Detect which cell encompasses the target text, then output its [X, Y] center coordinate. 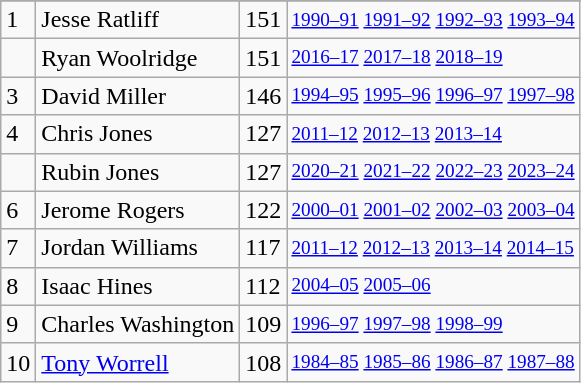
109 [264, 324]
Jerome Rogers [138, 210]
112 [264, 286]
2004–05 2005–06 [433, 286]
7 [18, 248]
8 [18, 286]
2000–01 2001–02 2002–03 2003–04 [433, 210]
2016–17 2017–18 2018–19 [433, 58]
122 [264, 210]
Ryan Woolridge [138, 58]
Tony Worrell [138, 362]
6 [18, 210]
4 [18, 134]
146 [264, 96]
2011–12 2012–13 2013–14 [433, 134]
1984–85 1985–86 1986–87 1987–88 [433, 362]
Jordan Williams [138, 248]
David Miller [138, 96]
Chris Jones [138, 134]
1990–91 1991–92 1992–93 1993–94 [433, 20]
10 [18, 362]
Jesse Ratliff [138, 20]
2020–21 2021–22 2022–23 2023–24 [433, 172]
Rubin Jones [138, 172]
3 [18, 96]
108 [264, 362]
1 [18, 20]
1996–97 1997–98 1998–99 [433, 324]
Isaac Hines [138, 286]
117 [264, 248]
Charles Washington [138, 324]
1994–95 1995–96 1996–97 1997–98 [433, 96]
2011–12 2012–13 2013–14 2014–15 [433, 248]
9 [18, 324]
